Return [x, y] of the center of cell containing provided text 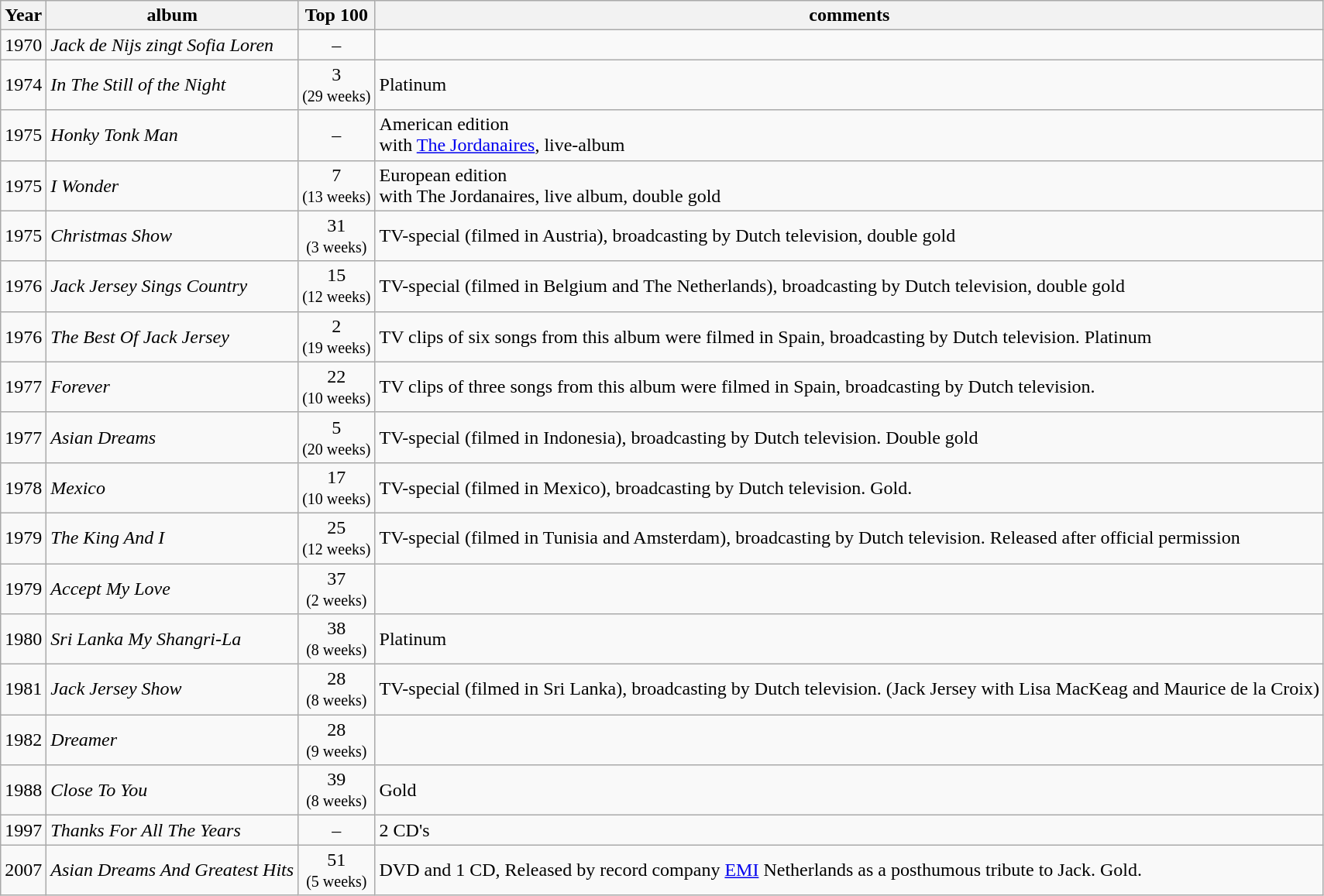
Jack Jersey Sings Country [172, 287]
1997 [23, 830]
TV-special (filmed in Indonesia), broadcasting by Dutch television. Double gold [849, 437]
Accept My Love [172, 589]
TV-special (filmed in Austria), broadcasting by Dutch television, double gold [849, 235]
1974 [23, 85]
Honky Tonk Man [172, 135]
28(8 weeks) [336, 689]
15(12 weeks) [336, 287]
TV clips of six songs from this album were filmed in Spain, broadcasting by Dutch television. Platinum [849, 336]
17(10 weeks) [336, 488]
Asian Dreams And Greatest Hits [172, 870]
38(8 weeks) [336, 640]
Close To You [172, 790]
37(2 weeks) [336, 589]
I Wonder [172, 186]
Dreamer [172, 740]
1988 [23, 790]
2007 [23, 870]
1981 [23, 689]
7(13 weeks) [336, 186]
Jack de Nijs zingt Sofia Loren [172, 45]
Forever [172, 387]
Mexico [172, 488]
Asian Dreams [172, 437]
28(9 weeks) [336, 740]
TV-special (filmed in Mexico), broadcasting by Dutch television. Gold. [849, 488]
TV clips of three songs from this album were filmed in Spain, broadcasting by Dutch television. [849, 387]
Year [23, 15]
DVD and 1 CD, Released by record company EMI Netherlands as a posthumous tribute to Jack. Gold. [849, 870]
1978 [23, 488]
2 CD's [849, 830]
Thanks For All The Years [172, 830]
Gold [849, 790]
3(29 weeks) [336, 85]
Jack Jersey Show [172, 689]
Christmas Show [172, 235]
1982 [23, 740]
European editionwith The Jordanaires, live album, double gold [849, 186]
1980 [23, 640]
22(10 weeks) [336, 387]
album [172, 15]
American editionwith The Jordanaires, live-album [849, 135]
TV-special (filmed in Tunisia and Amsterdam), broadcasting by Dutch television. Released after official permission [849, 537]
25(12 weeks) [336, 537]
In The Still of the Night [172, 85]
39(8 weeks) [336, 790]
TV-special (filmed in Sri Lanka), broadcasting by Dutch television. (Jack Jersey with Lisa MacKeag and Maurice de la Croix) [849, 689]
5(20 weeks) [336, 437]
comments [849, 15]
The Best Of Jack Jersey [172, 336]
Sri Lanka My Shangri-La [172, 640]
The King And I [172, 537]
Top 100 [336, 15]
51(5 weeks) [336, 870]
1970 [23, 45]
2(19 weeks) [336, 336]
31(3 weeks) [336, 235]
TV-special (filmed in Belgium and The Netherlands), broadcasting by Dutch television, double gold [849, 287]
